Find where the given text appears and provide that cell's center as [x, y] coordinate. 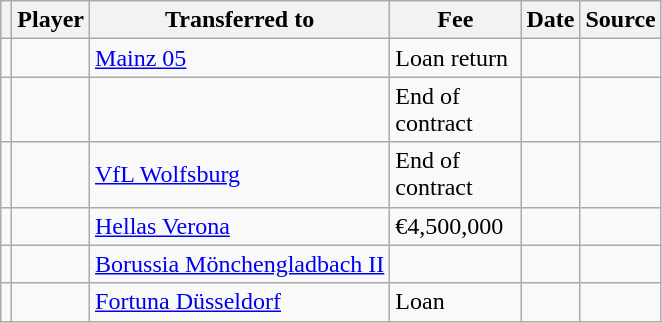
Transferred to [240, 20]
€4,500,000 [456, 226]
Loan return [456, 58]
Hellas Verona [240, 226]
Source [620, 20]
VfL Wolfsburg [240, 174]
Date [550, 20]
Borussia Mönchengladbach II [240, 264]
Fee [456, 20]
Loan [456, 302]
Fortuna Düsseldorf [240, 302]
Mainz 05 [240, 58]
Player [51, 20]
